Extract the (X, Y) coordinate from the center of the cell holding the provided text.  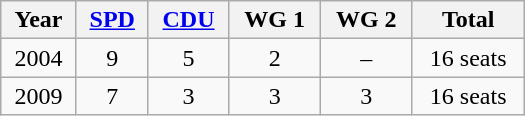
9 (112, 58)
2004 (38, 58)
CDU (188, 20)
5 (188, 58)
– (366, 58)
WG 2 (366, 20)
7 (112, 96)
Total (468, 20)
SPD (112, 20)
2 (275, 58)
WG 1 (275, 20)
Year (38, 20)
2009 (38, 96)
